Locate the cell with the specified text and output its [X, Y] center coordinate. 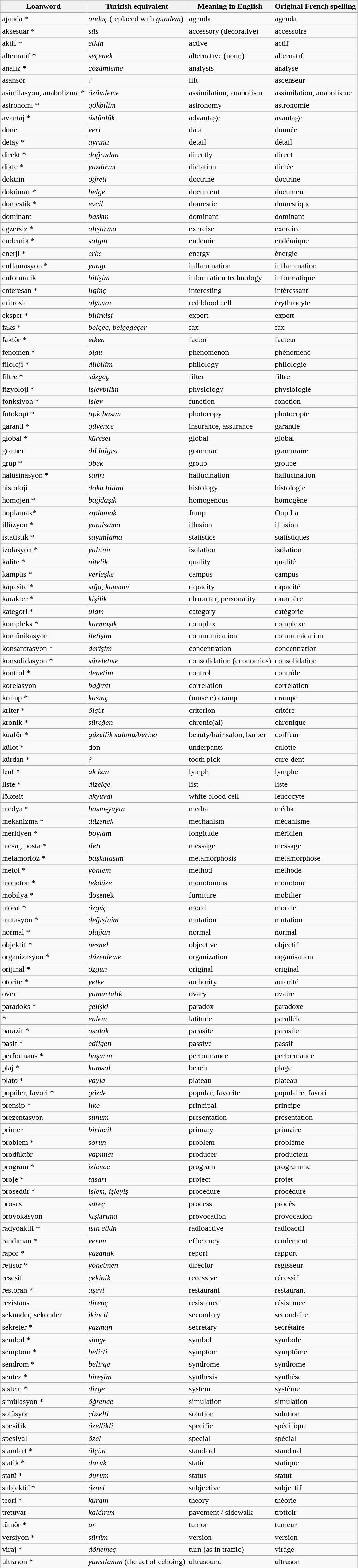
method [230, 870]
mekanizma * [43, 821]
kampüs * [43, 574]
consolidation (economics) [230, 661]
değişinim [137, 920]
belgeç, belgegeçer [137, 327]
özel [137, 1438]
versiyon * [43, 1537]
nesnel [137, 945]
prezentasyon [43, 1117]
capacity [230, 587]
paradoks * [43, 1006]
performans * [43, 1056]
detay * [43, 142]
authority [230, 982]
radioactif [315, 1228]
enerji * [43, 253]
astronomi * [43, 105]
secrétaire [315, 1327]
döşenek [137, 895]
faks * [43, 327]
teori * [43, 1500]
endemic [230, 241]
kontrol * [43, 673]
çözümleme [137, 68]
fonction [315, 401]
asansör [43, 80]
alternatif * [43, 56]
secondary [230, 1315]
ilginç [137, 290]
subjective [230, 1488]
programme [315, 1167]
işlevbilim [137, 389]
analyse [315, 68]
ileti [137, 846]
organisation [315, 957]
metamorfoz * [43, 858]
secretary [230, 1327]
project [230, 1179]
dictation [230, 167]
longitude [230, 833]
sayımlama [137, 537]
ultrason * [43, 1562]
ışın etkin [137, 1228]
tumor [230, 1525]
proses [43, 1204]
special [230, 1438]
chronic(al) [230, 722]
kronik * [43, 722]
groupe [315, 463]
çekinik [137, 1278]
duruk [137, 1463]
analysis [230, 68]
consolidation [315, 661]
prosedür * [43, 1191]
tumeur [315, 1525]
group [230, 463]
yansılanım (the act of echoing) [137, 1562]
orijinal * [43, 969]
kışkırtma [137, 1216]
sanrı [137, 475]
ak kan [137, 772]
rezistans [43, 1302]
ulam [137, 611]
sürüm [137, 1537]
izlence [137, 1167]
süreğen [137, 722]
süreletme [137, 661]
static [230, 1463]
süzgeç [137, 377]
organization [230, 957]
yumurtalık [137, 994]
physiologie [315, 389]
system [230, 1389]
statü * [43, 1475]
popüler, favori * [43, 1093]
küresel [137, 438]
directly [230, 155]
efficiency [230, 1241]
coiffeur [315, 735]
egzersiz * [43, 229]
bilirkişi [137, 315]
primary [230, 1130]
edilgen [137, 1043]
complexe [315, 624]
kumsal [137, 1068]
lift [230, 80]
homojen * [43, 500]
simülasyon * [43, 1401]
Oup La [315, 512]
média [315, 809]
yazman [137, 1327]
insurance, assurance [230, 426]
over [43, 994]
dilbilim [137, 365]
culotte [315, 747]
paradox [230, 1006]
histologie [315, 488]
presentation [230, 1117]
morale [315, 907]
secondaire [315, 1315]
radyoaktif * [43, 1228]
report [230, 1253]
düzenek [137, 821]
symptôme [315, 1352]
prodüktör [43, 1155]
accessoire [315, 31]
organizasyon * [43, 957]
simge [137, 1340]
status [230, 1475]
olgu [137, 352]
asalak [137, 1031]
rapport [315, 1253]
beauty/hair salon, barber [230, 735]
meridyen * [43, 833]
gözde [137, 1093]
bilişim [137, 278]
function [230, 401]
fotokopi * [43, 414]
astronomy [230, 105]
trottoir [315, 1512]
direnç [137, 1302]
subjectif [315, 1488]
moral [230, 907]
gramer [43, 451]
mécanisme [315, 821]
işlem, işleyiş [137, 1191]
kategori * [43, 611]
capacité [315, 587]
tooth pick [230, 760]
turn (as in traffic) [230, 1550]
philology [230, 365]
tümör * [43, 1525]
standart * [43, 1451]
catégorie [315, 611]
tretuvar [43, 1512]
energy [230, 253]
projet [315, 1179]
passif [315, 1043]
subjektif * [43, 1488]
süs [137, 31]
tasarı [137, 1179]
fenomen * [43, 352]
statique [315, 1463]
restoran * [43, 1290]
Original French spelling [315, 6]
mutasyon * [43, 920]
yangı [137, 266]
belirge [137, 1364]
leucocyte [315, 796]
plaj * [43, 1068]
principal [230, 1105]
otorite * [43, 982]
belge [137, 192]
spécial [315, 1438]
kramp * [43, 698]
doktrin [43, 179]
photocopy [230, 414]
illüzyon * [43, 525]
critère [315, 710]
recessive [230, 1278]
homogenous [230, 500]
yayla [137, 1080]
sendrom * [43, 1364]
hoplamak* [43, 512]
resistance [230, 1302]
ascenseur [315, 80]
data [230, 130]
spécifique [315, 1426]
yalıtım [137, 550]
principe [315, 1105]
problème [315, 1142]
statistics [230, 537]
symbol [230, 1340]
metot * [43, 870]
lenf * [43, 772]
dikte * [43, 167]
rendement [315, 1241]
histoloji [43, 488]
güvence [137, 426]
érythrocyte [315, 303]
métamorphose [315, 858]
statistiques [315, 537]
başarım [137, 1056]
öbek [137, 463]
başkalaşım [137, 858]
phénomène [315, 352]
populaire, favori [315, 1093]
öznel [137, 1488]
seçenek [137, 56]
ur [137, 1525]
ölçün [137, 1451]
problem * [43, 1142]
normal * [43, 932]
program * [43, 1167]
parallèle [315, 1019]
régisseur [315, 1265]
domestik * [43, 204]
komünikasyon [43, 636]
lymphe [315, 772]
producteur [315, 1155]
semptom * [43, 1352]
kriter * [43, 710]
corrélation [315, 685]
konsantrasyon * [43, 648]
direct [315, 155]
güzellik salonu/berber [137, 735]
theory [230, 1500]
détail [315, 142]
énergie [315, 253]
philologie [315, 365]
don [137, 747]
primer [43, 1130]
donnée [315, 130]
popular, favorite [230, 1093]
spesiyal [43, 1438]
kişilik [137, 599]
actif [315, 43]
enteresan * [43, 290]
filtre [315, 377]
monoton * [43, 883]
kasınç [137, 698]
phenomenon [230, 352]
alıştırma [137, 229]
mobilya * [43, 895]
derişim [137, 648]
prensip * [43, 1105]
iletişim [137, 636]
specific [230, 1426]
yanılsama [137, 525]
bağıntı [137, 685]
list [230, 784]
enflamasyon * [43, 266]
assimilation, anabolisme [315, 93]
eksper * [43, 315]
doku bilimi [137, 488]
medya * [43, 809]
Loanword [43, 6]
süreç [137, 1204]
ultrason [315, 1562]
mesaj, posta * [43, 846]
karmaşık [137, 624]
procès [315, 1204]
objective [230, 945]
contrôle [315, 673]
işlev [137, 401]
evcil [137, 204]
objectif [315, 945]
basın-yayın [137, 809]
mobilier [315, 895]
izolasyon * [43, 550]
statut [315, 1475]
domestic [230, 204]
yapımcı [137, 1155]
synthèse [315, 1377]
système [315, 1389]
domestique [315, 204]
character, personality [230, 599]
astronomie [315, 105]
résistance [315, 1302]
objektif * [43, 945]
bireşim [137, 1377]
monotonous [230, 883]
procedure [230, 1191]
parazit * [43, 1031]
symbole [315, 1340]
dizelge [137, 784]
eritrosit [43, 303]
accessory (decorative) [230, 31]
furniture [230, 895]
baskın [137, 216]
detail [230, 142]
fizyoloji * [43, 389]
filtre * [43, 377]
faktör * [43, 340]
problem [230, 1142]
filoloji * [43, 365]
kompleks * [43, 624]
etken [137, 340]
pasif * [43, 1043]
fonksiyon * [43, 401]
exercise [230, 229]
doküman * [43, 192]
histology [230, 488]
liste [315, 784]
lymph [230, 772]
sistem * [43, 1389]
category [230, 611]
bağdaşık [137, 500]
récessif [315, 1278]
aktif * [43, 43]
özümleme [137, 93]
grammaire [315, 451]
active [230, 43]
özellikli [137, 1426]
doğrudan [137, 155]
méridien [315, 833]
physiology [230, 389]
Jump [230, 512]
autorité [315, 982]
lökosit [43, 796]
endémique [315, 241]
process [230, 1204]
andaç (replaced with gündem) [137, 19]
ovaire [315, 994]
monotone [315, 883]
white blood cell [230, 796]
yazanak [137, 1253]
analiz * [43, 68]
théorie [315, 1500]
yöntem [137, 870]
moral * [43, 907]
garanti * [43, 426]
kaldırım [137, 1512]
virage [315, 1550]
endemik * [43, 241]
primaire [315, 1130]
rejisör * [43, 1265]
passive [230, 1043]
crampe [315, 698]
rapor * [43, 1253]
alternative (noun) [230, 56]
aşevi [137, 1290]
provokasyon [43, 1216]
birincil [137, 1130]
grup * [43, 463]
konsolidasyon * [43, 661]
enlem [137, 1019]
külot * [43, 747]
avantage [315, 117]
erke [137, 253]
director [230, 1265]
ikincil [137, 1315]
korelasyon [43, 685]
producer [230, 1155]
ajanda * [43, 19]
quality [230, 562]
dil bilgisi [137, 451]
sekreter * [43, 1327]
beach [230, 1068]
pavement / sidewalk [230, 1512]
program [230, 1167]
proje * [43, 1179]
radioactive [230, 1228]
avantaj * [43, 117]
complex [230, 624]
présentation [315, 1117]
ölçüt [137, 710]
criterion [230, 710]
information technology [230, 278]
intéressant [315, 290]
kapasite * [43, 587]
dictée [315, 167]
sorun [137, 1142]
garantie [315, 426]
üstünlük [137, 117]
direkt * [43, 155]
photocopie [315, 414]
olağan [137, 932]
filter [230, 377]
exercice [315, 229]
factor [230, 340]
Meaning in English [230, 6]
Turkish equivalent [137, 6]
gökbilim [137, 105]
yönetmen [137, 1265]
yazdırım [137, 167]
cure-dent [315, 760]
durum [137, 1475]
denetim [137, 673]
procédure [315, 1191]
öğrence [137, 1401]
belirti [137, 1352]
sığa, kapsam [137, 587]
mechanism [230, 821]
aksesuar * [43, 31]
ultrasound [230, 1562]
öğreti [137, 179]
dönemeç [137, 1550]
karakter * [43, 599]
plato * [43, 1080]
ayrıntı [137, 142]
* [43, 1019]
paradoxe [315, 1006]
yerleşke [137, 574]
özgün [137, 969]
méthode [315, 870]
zıplamak [137, 512]
caractère [315, 599]
boylam [137, 833]
statik * [43, 1463]
istatistik * [43, 537]
randıman * [43, 1241]
facteur [315, 340]
sekunder, sekonder [43, 1315]
latitude [230, 1019]
yetke [137, 982]
sembol * [43, 1340]
resesif [43, 1278]
liste * [43, 784]
correlation [230, 685]
global * [43, 438]
enformatik [43, 278]
alternatif [315, 56]
assimilation, anabolism [230, 93]
akyuvar [137, 796]
nitelik [137, 562]
red blood cell [230, 303]
advantage [230, 117]
tıpkıbasım [137, 414]
dizge [137, 1389]
grammar [230, 451]
ilke [137, 1105]
kürdan * [43, 760]
tekdüze [137, 883]
alyuvar [137, 303]
asimilasyon, anabolizma * [43, 93]
control [230, 673]
symptom [230, 1352]
kalite * [43, 562]
kuaför * [43, 735]
halüsinasyon * [43, 475]
çözelti [137, 1414]
spesifik [43, 1426]
viraj * [43, 1550]
kuram [137, 1500]
özgüç [137, 907]
etkin [137, 43]
done [43, 130]
plage [315, 1068]
qualité [315, 562]
(muscle) cramp [230, 698]
veri [137, 130]
informatique [315, 278]
media [230, 809]
düzenleme [137, 957]
sentez * [43, 1377]
homogène [315, 500]
verim [137, 1241]
ovary [230, 994]
chronique [315, 722]
sunum [137, 1117]
çelişki [137, 1006]
synthesis [230, 1377]
salgın [137, 241]
solüsyon [43, 1414]
interesting [230, 290]
metamorphosis [230, 858]
underpants [230, 747]
